Scan for the cell matching the given text and deliver its (x, y) coordinate at center. 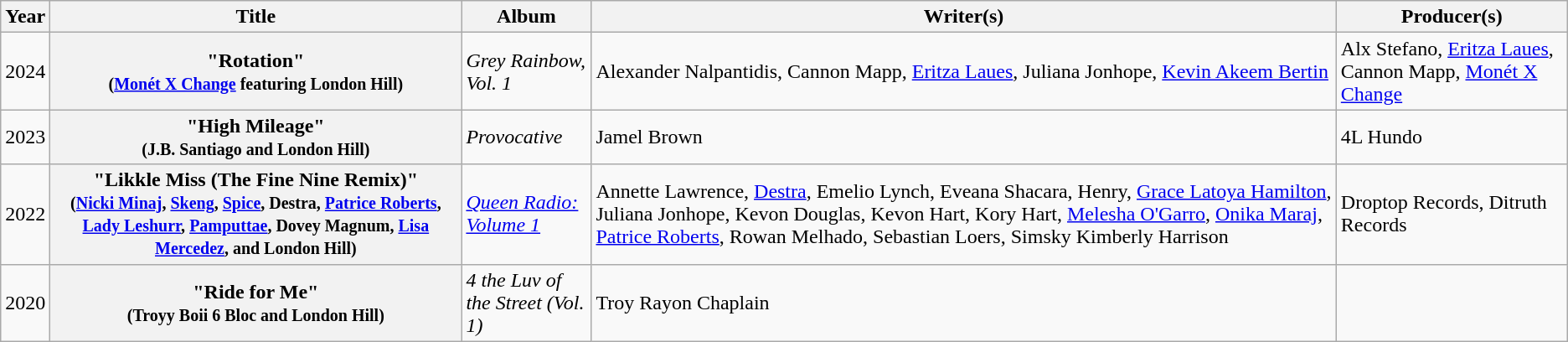
Album (526, 17)
2023 (25, 137)
Title (256, 17)
4L Hundo (1452, 137)
2022 (25, 215)
Producer(s) (1452, 17)
"Ride for Me"(Troyy Boii 6 Bloc and London Hill) (256, 303)
4 the Luv of the Street (Vol. 1) (526, 303)
Writer(s) (963, 17)
"High Mileage"(J.B. Santiago and London Hill) (256, 137)
Queen Radio: Volume 1 (526, 215)
Year (25, 17)
Grey Rainbow, Vol. 1 (526, 71)
Alexander Nalpantidis, Cannon Mapp, Eritza Laues, Juliana Jonhope, Kevin Akeem Bertin (963, 71)
Droptop Records, Ditruth Records (1452, 215)
Alx Stefano, Eritza Laues, Cannon Mapp, Monét X Change (1452, 71)
2024 (25, 71)
2020 (25, 303)
Provocative (526, 137)
"Rotation"(Monét X Change featuring London Hill) (256, 71)
Jamel Brown (963, 137)
Troy Rayon Chaplain (963, 303)
